From the cell containing the given text, extract its center point as [X, Y] coordinate. 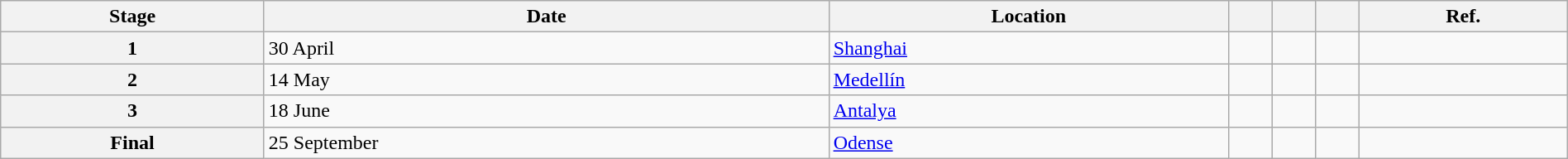
Medellín [1029, 79]
Stage [132, 17]
30 April [546, 48]
Final [132, 142]
Location [1029, 17]
Odense [1029, 142]
Date [546, 17]
14 May [546, 79]
Shanghai [1029, 48]
18 June [546, 111]
1 [132, 48]
25 September [546, 142]
Ref. [1463, 17]
2 [132, 79]
Antalya [1029, 111]
3 [132, 111]
